Pinpoint the cell where the given text exists, returning its [x, y] midpoint coordinate. 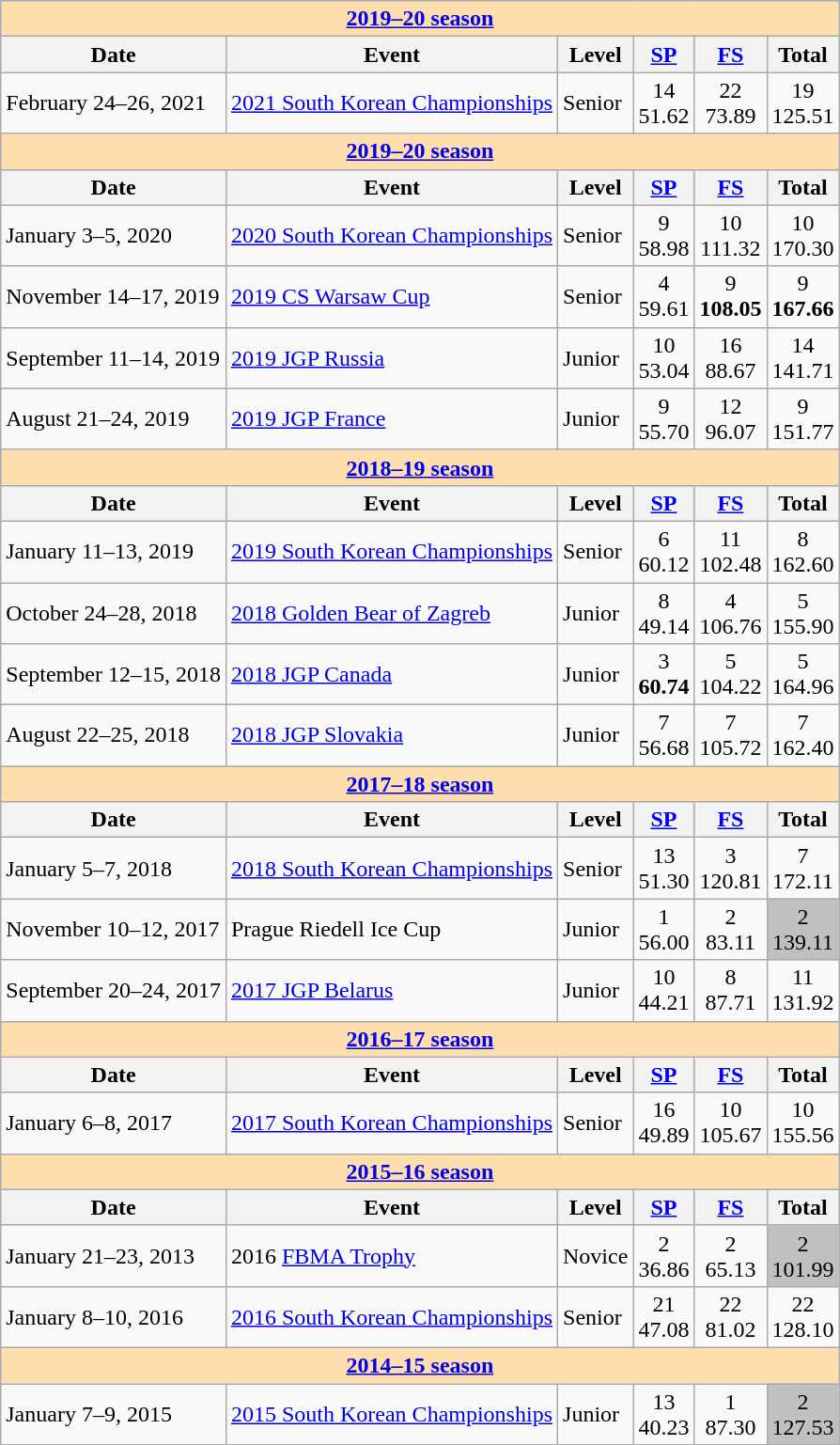
13 40.23 [663, 1414]
11 102.48 [731, 551]
3 60.74 [663, 675]
8 162.60 [802, 551]
22 128.10 [802, 1316]
2018 Golden Bear of Zagreb [391, 613]
2017 South Korean Championships [391, 1123]
2019 JGP Russia [391, 357]
2 101.99 [802, 1256]
9 167.66 [802, 297]
November 10–12, 2017 [114, 929]
2020 South Korean Championships [391, 235]
16 88.67 [731, 357]
September 11–14, 2019 [114, 357]
August 21–24, 2019 [114, 419]
January 11–13, 2019 [114, 551]
November 14–17, 2019 [114, 297]
7 162.40 [802, 735]
January 5–7, 2018 [114, 869]
10 170.30 [802, 235]
2018 South Korean Championships [391, 869]
2016–17 season [420, 1039]
2 127.53 [802, 1414]
7 172.11 [802, 869]
14 51.62 [663, 103]
February 24–26, 2021 [114, 103]
22 73.89 [731, 103]
21 47.08 [663, 1316]
12 96.07 [731, 419]
10 105.67 [731, 1123]
5 164.96 [802, 675]
Novice [596, 1256]
16 49.89 [663, 1123]
January 6–8, 2017 [114, 1123]
22 81.02 [731, 1316]
2019 CS Warsaw Cup [391, 297]
2019 JGP France [391, 419]
January 3–5, 2020 [114, 235]
2014–15 season [420, 1365]
2016 FBMA Trophy [391, 1256]
2 83.11 [731, 929]
2019 South Korean Championships [391, 551]
9 55.70 [663, 419]
9 58.98 [663, 235]
2016 South Korean Championships [391, 1316]
October 24–28, 2018 [114, 613]
11 131.92 [802, 991]
4 106.76 [731, 613]
2018 JGP Slovakia [391, 735]
7 105.72 [731, 735]
Prague Riedell Ice Cup [391, 929]
10 53.04 [663, 357]
2021 South Korean Championships [391, 103]
2018–19 season [420, 467]
19 125.51 [802, 103]
13 51.30 [663, 869]
2015–16 season [420, 1171]
2017 JGP Belarus [391, 991]
6 60.12 [663, 551]
8 87.71 [731, 991]
2018 JGP Canada [391, 675]
1 56.00 [663, 929]
1 87.30 [731, 1414]
10 155.56 [802, 1123]
2 65.13 [731, 1256]
2017–18 season [420, 784]
4 59.61 [663, 297]
January 21–23, 2013 [114, 1256]
January 8–10, 2016 [114, 1316]
10 44.21 [663, 991]
5 104.22 [731, 675]
January 7–9, 2015 [114, 1414]
7 56.68 [663, 735]
September 20–24, 2017 [114, 991]
8 49.14 [663, 613]
2 139.11 [802, 929]
August 22–25, 2018 [114, 735]
2 36.86 [663, 1256]
14 141.71 [802, 357]
September 12–15, 2018 [114, 675]
3 120.81 [731, 869]
2015 South Korean Championships [391, 1414]
9 108.05 [731, 297]
5 155.90 [802, 613]
9 151.77 [802, 419]
10 111.32 [731, 235]
